Identify which cell holds the provided text, then report its (X, Y) central coordinate. 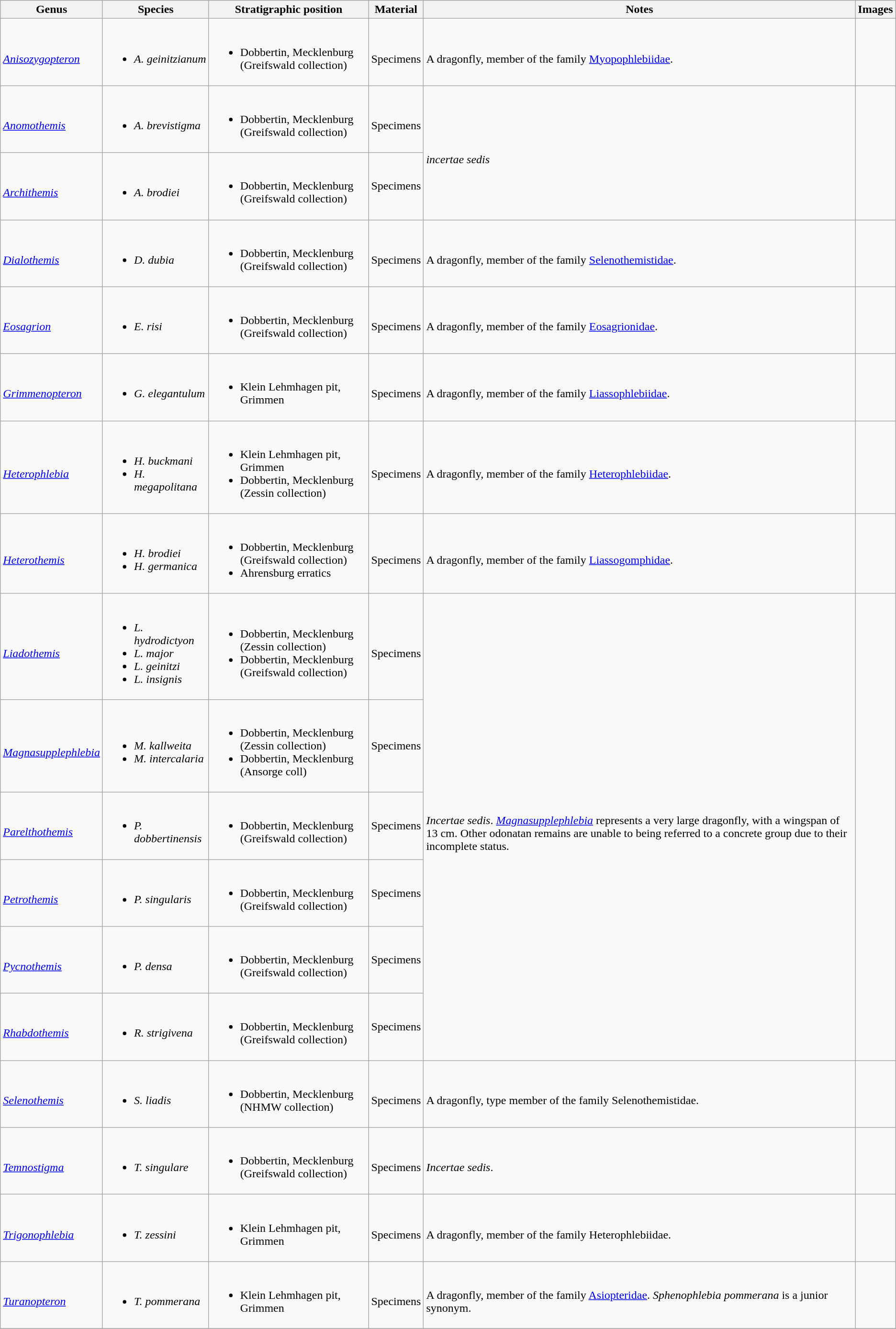
P. singularis (156, 893)
Dobbertin, Mecklenburg (NHMW collection) (289, 1094)
Magnasupplephlebia (52, 746)
Temnostigma (52, 1161)
T. zessini (156, 1228)
Incertae sedis. (639, 1161)
H. buckmaniH. megapolitana (156, 467)
P. densa (156, 960)
R. strigivena (156, 1027)
Genus (52, 10)
P. dobbertinensis (156, 826)
A dragonfly, member of the family Liassophlebiidae. (639, 387)
A. brodiei (156, 186)
T. pommerana (156, 1295)
E. risi (156, 320)
Parelthothemis (52, 826)
Species (156, 10)
A dragonfly, member of the family Asiopteridae. Sphenophlebia pommerana is a junior synonym. (639, 1295)
A. brevistigma (156, 119)
A. geinitzianum (156, 52)
Dialothemis (52, 253)
Stratigraphic position (289, 10)
Notes (639, 10)
H. brodieiH. germanica (156, 553)
L. hydrodictyonL. majorL. geinitziL. insignis (156, 646)
Petrothemis (52, 893)
Archithemis (52, 186)
Dobbertin, Mecklenburg (Greifswald collection)Ahrensburg erratics (289, 553)
Liadothemis (52, 646)
Anomothemis (52, 119)
T. singulare (156, 1161)
Grimmenopteron (52, 387)
Selenothemis (52, 1094)
Klein Lehmhagen pit, GrimmenDobbertin, Mecklenburg (Zessin collection) (289, 467)
Turanopteron (52, 1295)
Images (875, 10)
G. elegantulum (156, 387)
Trigonophlebia (52, 1228)
A dragonfly, member of the family Liassogomphidae. (639, 553)
Eosagrion (52, 320)
Anisozygopteron (52, 52)
A dragonfly, type member of the family Selenothemistidae. (639, 1094)
A dragonfly, member of the family Myopophlebiidae. (639, 52)
Dobbertin, Mecklenburg (Zessin collection)Dobbertin, Mecklenburg (Greifswald collection) (289, 646)
incertae sedis (639, 153)
Rhabdothemis (52, 1027)
S. liadis (156, 1094)
Material (396, 10)
D. dubia (156, 253)
Heterophlebia (52, 467)
Heterothemis (52, 553)
A dragonfly, member of the family Eosagrionidae. (639, 320)
M. kallweitaM. intercalaria (156, 746)
A dragonfly, member of the family Selenothemistidae. (639, 253)
Pycnothemis (52, 960)
Dobbertin, Mecklenburg (Zessin collection)Dobbertin, Mecklenburg (Ansorge coll) (289, 746)
